Return [X, Y] of the center of cell containing provided text 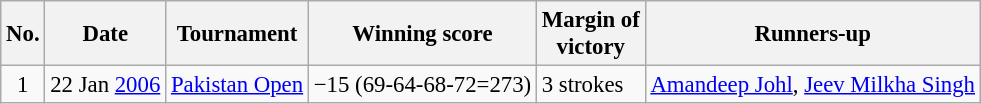
3 strokes [590, 85]
Runners-up [812, 34]
No. [23, 34]
Amandeep Johl, Jeev Milkha Singh [812, 85]
Pakistan Open [238, 85]
−15 (69-64-68-72=273) [422, 85]
Margin ofvictory [590, 34]
22 Jan 2006 [106, 85]
Date [106, 34]
1 [23, 85]
Tournament [238, 34]
Winning score [422, 34]
